Capture the cell that displays the provided text and extract its (x, y) central coordinate. 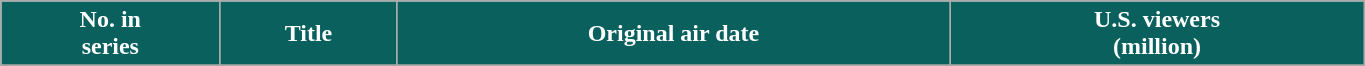
Original air date (674, 34)
No. inseries (110, 34)
U.S. viewers(million) (1158, 34)
Title (308, 34)
